Scan for the cell matching the given text and deliver its (x, y) coordinate at center. 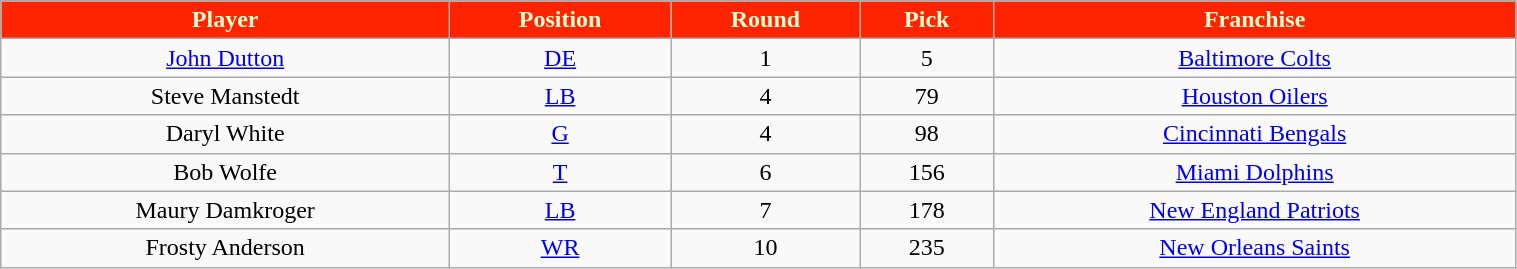
Maury Damkroger (226, 210)
Miami Dolphins (1254, 172)
6 (766, 172)
5 (926, 58)
Round (766, 20)
Cincinnati Bengals (1254, 134)
John Dutton (226, 58)
Player (226, 20)
156 (926, 172)
178 (926, 210)
Frosty Anderson (226, 248)
Houston Oilers (1254, 96)
Position (560, 20)
79 (926, 96)
Franchise (1254, 20)
G (560, 134)
1 (766, 58)
235 (926, 248)
Baltimore Colts (1254, 58)
WR (560, 248)
T (560, 172)
Bob Wolfe (226, 172)
Daryl White (226, 134)
New Orleans Saints (1254, 248)
10 (766, 248)
Steve Manstedt (226, 96)
DE (560, 58)
98 (926, 134)
Pick (926, 20)
New England Patriots (1254, 210)
7 (766, 210)
